Output the [X, Y] coordinate of the center of the cell containing the given text.  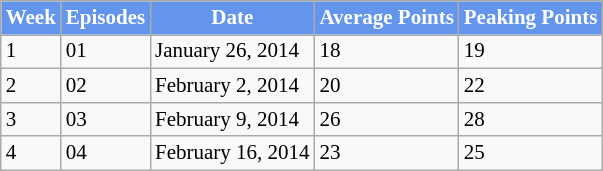
02 [106, 86]
04 [106, 153]
19 [531, 52]
February 2, 2014 [232, 86]
26 [387, 119]
03 [106, 119]
February 16, 2014 [232, 153]
Average Points [387, 18]
23 [387, 153]
25 [531, 153]
3 [31, 119]
28 [531, 119]
2 [31, 86]
18 [387, 52]
February 9, 2014 [232, 119]
22 [531, 86]
Date [232, 18]
01 [106, 52]
Peaking Points [531, 18]
Week [31, 18]
4 [31, 153]
Episodes [106, 18]
20 [387, 86]
January 26, 2014 [232, 52]
1 [31, 52]
